For the text-containing cell, return its midpoint in (x, y) coordinate format. 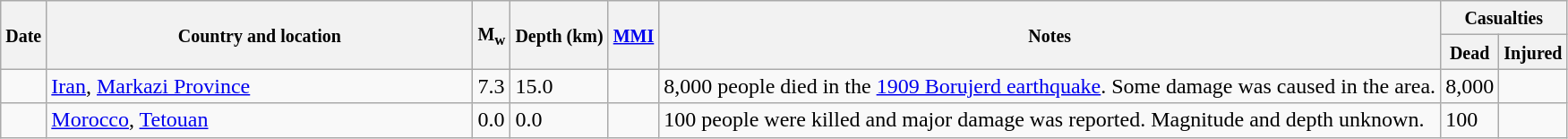
Country and location (260, 35)
8,000 people died in the 1909 Borujerd earthquake. Some damage was caused in the area. (1050, 86)
Date (23, 35)
Mw (492, 35)
Casualties (1504, 18)
100 (1470, 120)
Notes (1050, 35)
Dead (1470, 52)
Iran, Markazi Province (260, 86)
100 people were killed and major damage was reported. Magnitude and depth unknown. (1050, 120)
Morocco, Tetouan (260, 120)
8,000 (1470, 86)
7.3 (492, 86)
MMI (634, 35)
Injured (1533, 52)
Depth (km) (559, 35)
15.0 (559, 86)
